Output the [X, Y] coordinate of the center of the cell containing the given text.  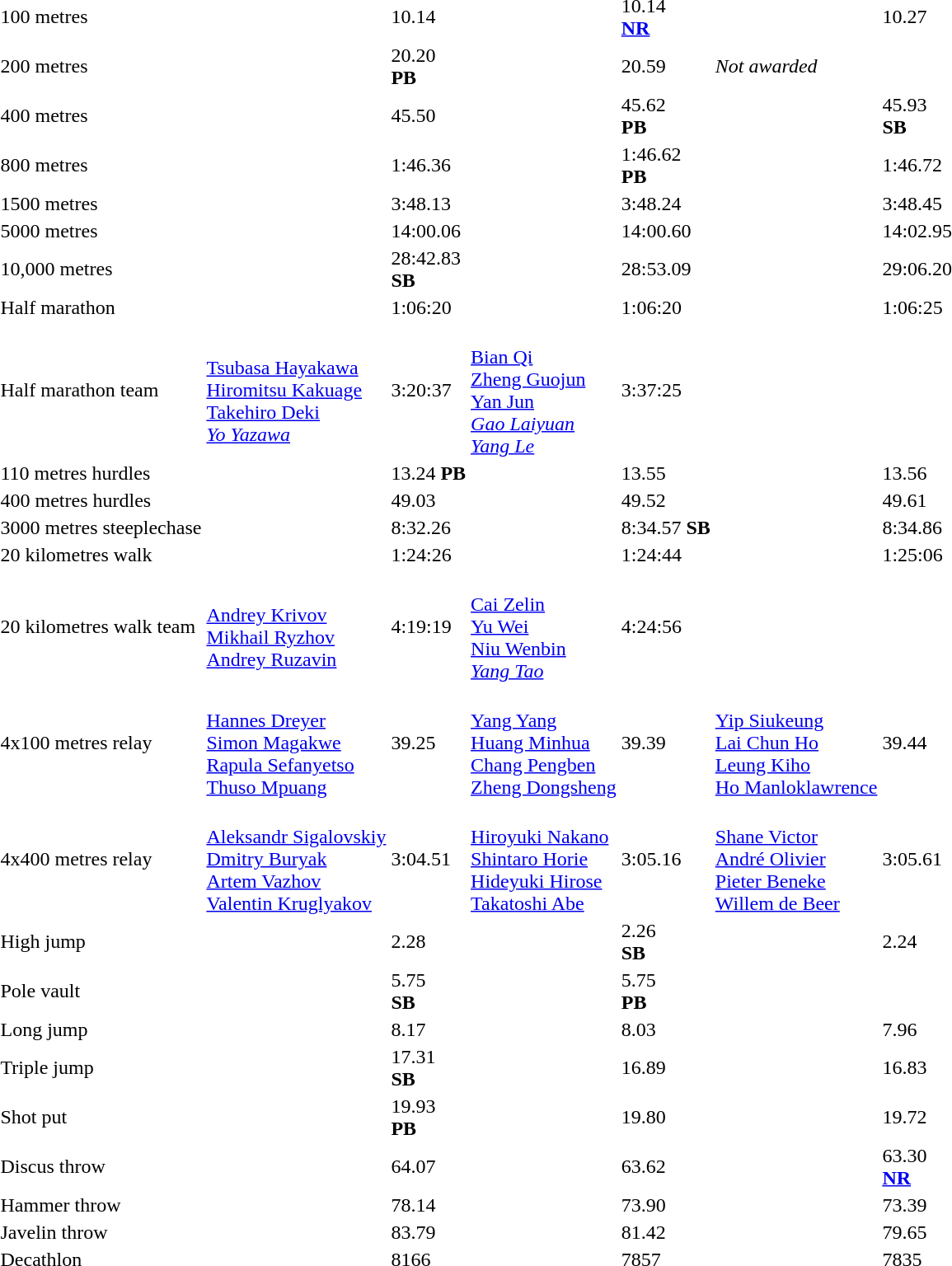
13.55 [666, 473]
1:46.36 [429, 165]
81.42 [666, 1232]
83.79 [429, 1232]
3:48.24 [666, 204]
73.90 [666, 1205]
Yip Siukeung Lai Chun HoLeung KihoHo Manloklawrence [796, 743]
13.24 PB [429, 473]
3:20:37 [429, 391]
14:00.60 [666, 231]
Hannes Dreyer Simon MagakweRapula SefanyetsoThuso Mpuang [297, 743]
17.31 SB [429, 1068]
14:00.06 [429, 231]
28:42.83SB [429, 269]
39.25 [429, 743]
Bian Qi Zheng GuojunYan JunGao LaiyuanYang Le [544, 391]
78.14 [429, 1205]
4:19:19 [429, 626]
16.89 [666, 1068]
5.75 SB [429, 991]
20.59 [666, 66]
Tsubasa Hayakawa Hiromitsu KakuageTakehiro DekiYo Yazawa [297, 391]
39.39 [666, 743]
3:04.51 [429, 859]
Hiroyuki Nakano Shintaro HorieHideyuki HiroseTakatoshi Abe [544, 859]
Cai Zelin Yu WeiNiu WenbinYang Tao [544, 626]
28:53.09 [666, 269]
Andrey Krivov Mikhail RyzhovAndrey Ruzavin [297, 626]
Aleksandr Sigalovskiy Dmitry BuryakArtem VazhovValentin Kruglyakov [297, 859]
63.62 [666, 1167]
3:05.16 [666, 859]
20.20PB [429, 66]
2.28 [429, 941]
8:32.26 [429, 527]
1:24:26 [429, 555]
19.80 [666, 1118]
19.93 PB [429, 1118]
45.62PB [666, 115]
2.26 SB [666, 941]
8.03 [666, 1029]
8.17 [429, 1029]
Shane Victor André OlivierPieter BenekeWillem de Beer [796, 859]
3:37:25 [666, 391]
4:24:56 [666, 626]
45.50 [429, 115]
Yang Yang Huang MinhuaChang PengbenZheng Dongsheng [544, 743]
3:48.13 [429, 204]
5.75 PB [666, 991]
49.03 [429, 500]
8:34.57 SB [666, 527]
49.52 [666, 500]
64.07 [429, 1167]
1:46.62PB [666, 165]
1:24:44 [666, 555]
